Extract the [X, Y] coordinate from the center of the cell holding the provided text.  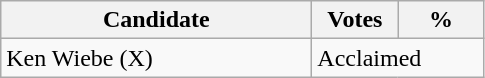
Acclaimed [398, 58]
Ken Wiebe (X) [156, 58]
Votes [355, 20]
Candidate [156, 20]
% [441, 20]
